Provide the (x, y) coordinate of the cell's center where the given text is located.  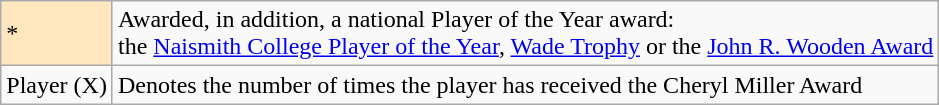
Awarded, in addition, a national Player of the Year award: the Naismith College Player of the Year, Wade Trophy or the John R. Wooden Award (525, 34)
* (57, 34)
Denotes the number of times the player has received the Cheryl Miller Award (525, 85)
Player (X) (57, 85)
